For the text-containing cell, return its midpoint in [X, Y] coordinate format. 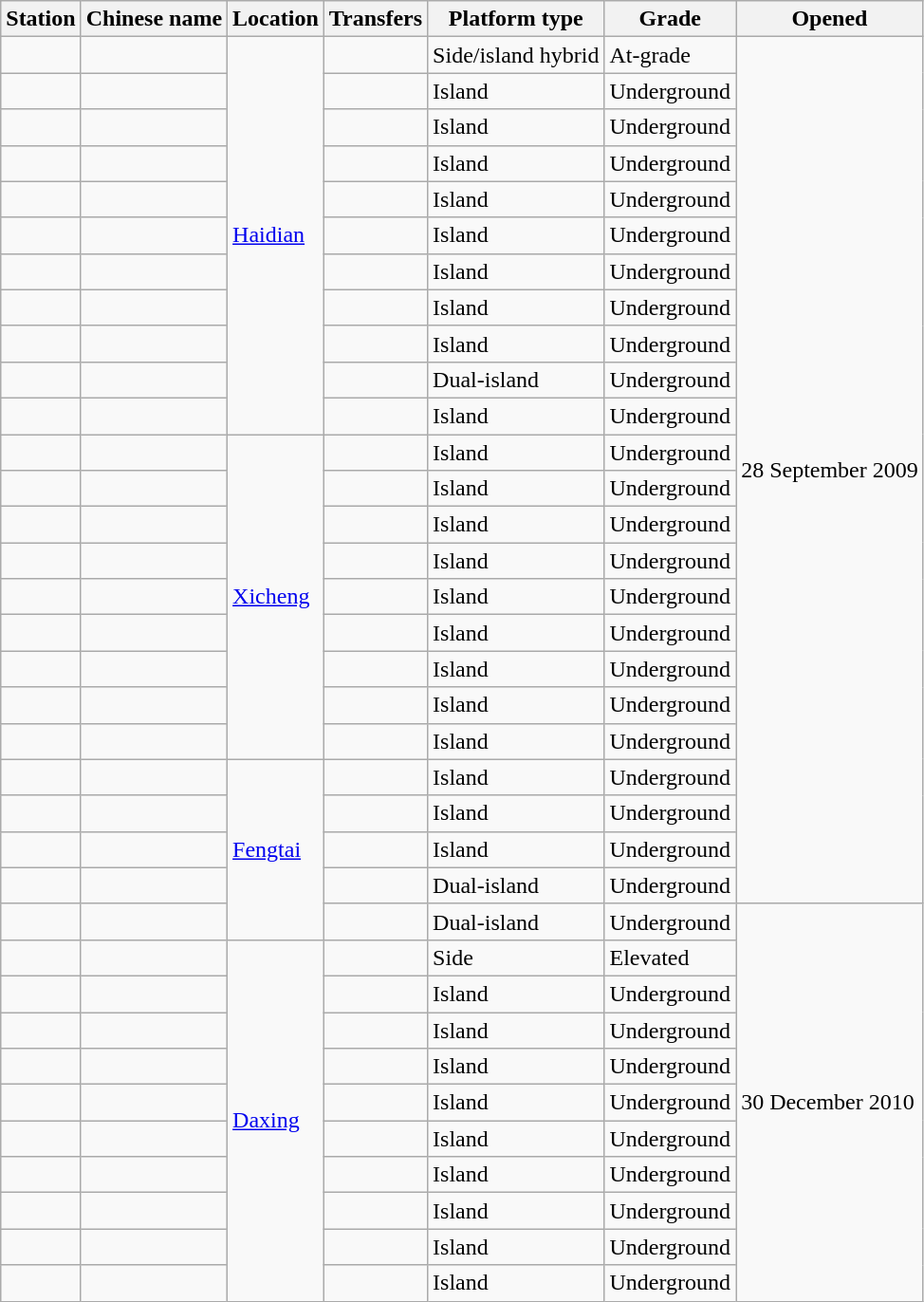
30 December 2010 [830, 1103]
Side/island hybrid [516, 55]
Elevated [670, 958]
At-grade [670, 55]
Xicheng [276, 598]
28 September 2009 [830, 471]
Grade [670, 19]
Station [41, 19]
Haidian [276, 235]
Opened [830, 19]
Location [276, 19]
Transfers [376, 19]
Platform type [516, 19]
Chinese name [154, 19]
Fengtai [276, 849]
Daxing [276, 1120]
Side [516, 958]
